Scan for the cell matching the given text and deliver its [x, y] coordinate at center. 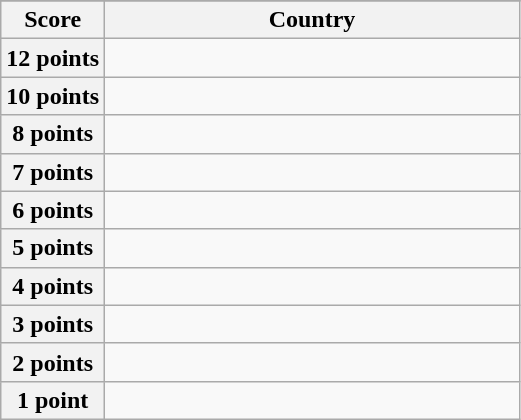
4 points [53, 286]
Country [312, 20]
8 points [53, 134]
2 points [53, 362]
6 points [53, 210]
10 points [53, 96]
7 points [53, 172]
1 point [53, 400]
5 points [53, 248]
12 points [53, 58]
3 points [53, 324]
Score [53, 20]
